For the text-containing cell, return its midpoint in (x, y) coordinate format. 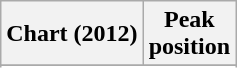
Chart (2012) (72, 34)
Peakposition (189, 34)
